Pinpoint the cell where the given text exists, returning its (x, y) midpoint coordinate. 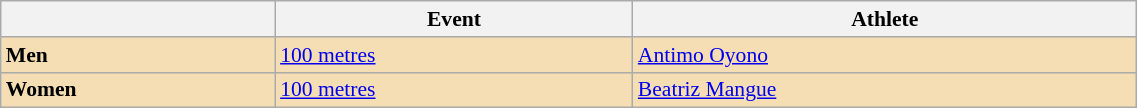
Athlete (885, 19)
Men (138, 55)
Event (454, 19)
Women (138, 90)
Beatriz Mangue (885, 90)
Antimo Oyono (885, 55)
